Return [x, y] of the center of cell containing provided text 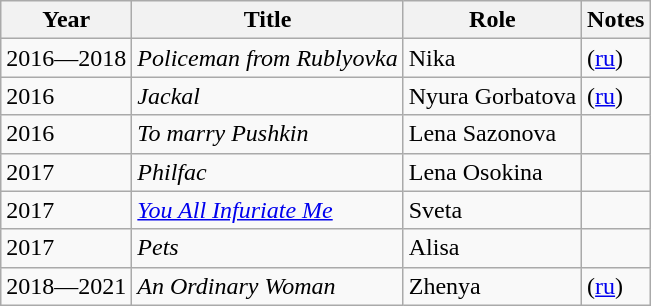
Notes [616, 20]
Nika [492, 58]
Pets [268, 248]
Sveta [492, 210]
Philfac [268, 172]
Lena Osokina [492, 172]
Policeman from Rublyovka [268, 58]
Title [268, 20]
2018—2021 [66, 286]
Year [66, 20]
Lena Sazonova [492, 134]
Zhenya [492, 286]
Role [492, 20]
To marry Pushkin [268, 134]
2016—2018 [66, 58]
An Ordinary Woman [268, 286]
You All Infuriate Me [268, 210]
Jackal [268, 96]
Alisa [492, 248]
Nyura Gorbatova [492, 96]
